Determine the (X, Y) coordinate at the center of the cell enclosing the given text.  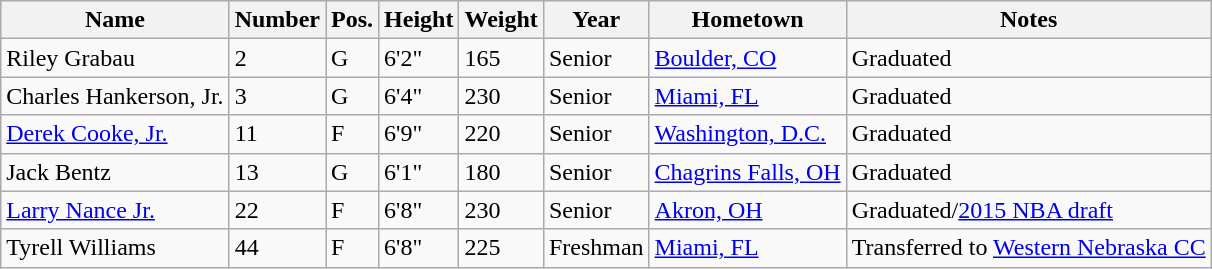
Riley Grabau (115, 58)
Hometown (748, 20)
Akron, OH (748, 210)
Boulder, CO (748, 58)
2 (277, 58)
22 (277, 210)
Washington, D.C. (748, 134)
Weight (501, 20)
165 (501, 58)
Charles Hankerson, Jr. (115, 96)
6'4" (419, 96)
3 (277, 96)
Chagrins Falls, OH (748, 172)
44 (277, 248)
13 (277, 172)
Graduated/2015 NBA draft (1028, 210)
Pos. (352, 20)
Height (419, 20)
225 (501, 248)
6'9" (419, 134)
Tyrell Williams (115, 248)
180 (501, 172)
Name (115, 20)
Derek Cooke, Jr. (115, 134)
Notes (1028, 20)
Number (277, 20)
Year (596, 20)
Jack Bentz (115, 172)
220 (501, 134)
Larry Nance Jr. (115, 210)
Transferred to Western Nebraska CC (1028, 248)
Freshman (596, 248)
6'2" (419, 58)
6'1" (419, 172)
11 (277, 134)
